Detect which cell encompasses the target text, then output its [X, Y] center coordinate. 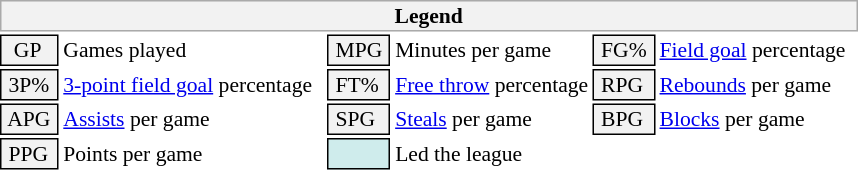
Steals per game [492, 120]
APG [30, 120]
Points per game [193, 154]
FT% [359, 85]
Legend [428, 16]
Minutes per game [492, 50]
Free throw percentage [492, 85]
FG% [624, 50]
3-point field goal percentage [193, 85]
GP [30, 50]
Led the league [492, 154]
Assists per game [193, 120]
Field goal percentage [758, 50]
Rebounds per game [758, 85]
BPG [624, 120]
Blocks per game [758, 120]
PPG [30, 154]
Games played [193, 50]
RPG [624, 85]
3P% [30, 85]
MPG [359, 50]
SPG [359, 120]
